Return the (X, Y) coordinate for the center point of the cell that contains the specified text.  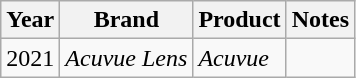
2021 (30, 58)
Brand (126, 20)
Acuvue Lens (126, 58)
Notes (320, 20)
Product (240, 20)
Acuvue (240, 58)
Year (30, 20)
